Determine the [x, y] coordinate at the center of the cell enclosing the given text.  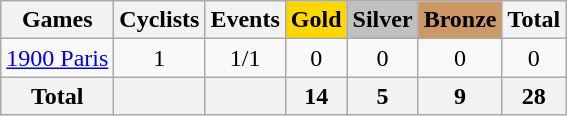
Games [58, 20]
5 [382, 96]
9 [460, 96]
14 [316, 96]
Gold [316, 20]
28 [534, 96]
Bronze [460, 20]
1/1 [245, 58]
Events [245, 20]
Cyclists [160, 20]
1 [160, 58]
1900 Paris [58, 58]
Silver [382, 20]
